Return the (X, Y) coordinate for the center point of the cell that contains the specified text.  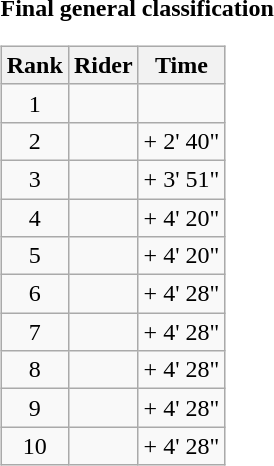
3 (34, 179)
1 (34, 103)
Time (182, 65)
5 (34, 256)
7 (34, 332)
10 (34, 446)
+ 3' 51" (182, 179)
4 (34, 217)
6 (34, 294)
9 (34, 408)
2 (34, 141)
+ 2' 40" (182, 141)
Rank (34, 65)
8 (34, 370)
Rider (103, 65)
